Return (X, Y) of the center of cell containing provided text 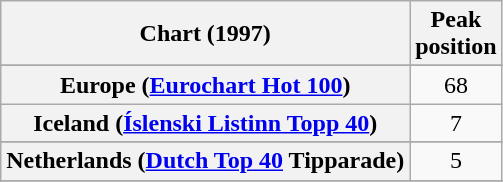
7 (456, 123)
Chart (1997) (206, 34)
68 (456, 85)
Netherlands (Dutch Top 40 Tipparade) (206, 161)
Peakposition (456, 34)
5 (456, 161)
Europe (Eurochart Hot 100) (206, 85)
Iceland (Íslenski Listinn Topp 40) (206, 123)
